From the cell containing the given text, extract its center point as [x, y] coordinate. 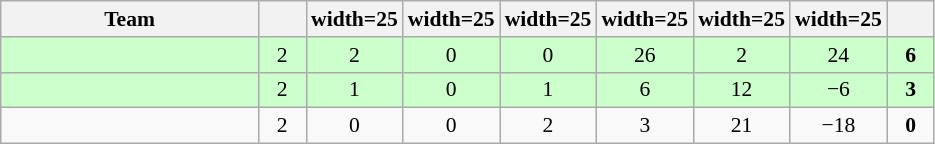
21 [742, 126]
24 [838, 55]
−18 [838, 126]
12 [742, 90]
−6 [838, 90]
Team [130, 19]
26 [644, 55]
